Return the (X, Y) coordinate for the center point of the cell that contains the specified text.  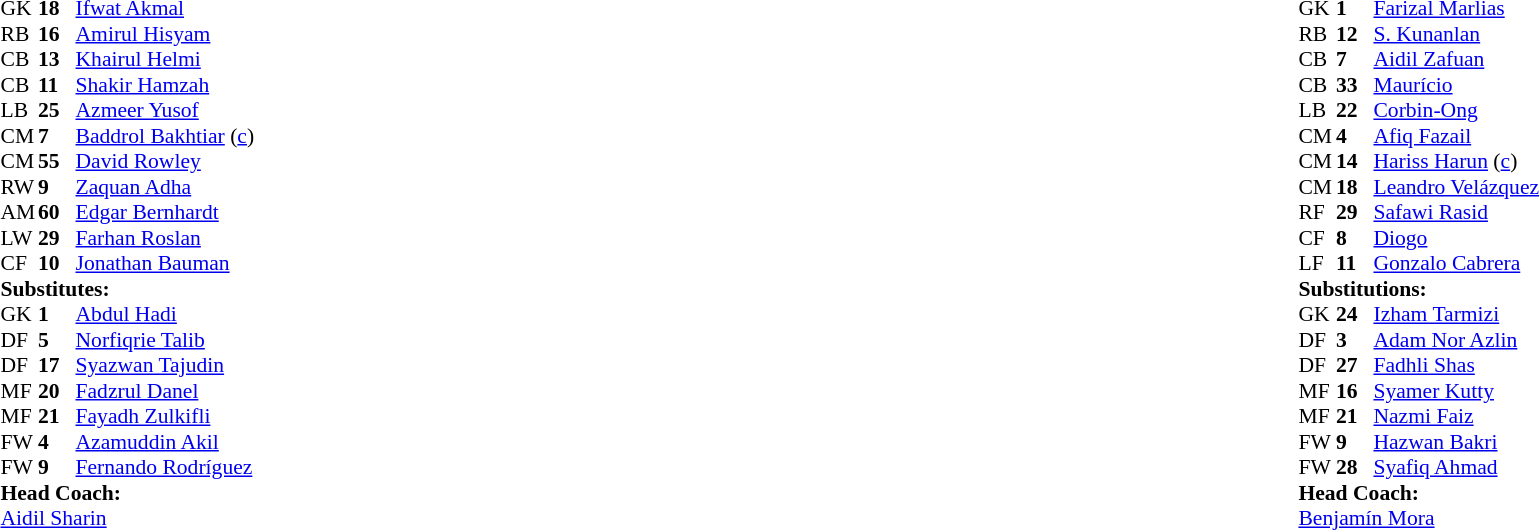
Leandro Velázquez (1456, 187)
LW (19, 238)
8 (1355, 238)
S. Kunanlan (1456, 34)
28 (1355, 467)
Fadhli Shas (1456, 365)
Nazmi Faiz (1456, 417)
Safawi Rasid (1456, 213)
RW (19, 187)
1 (57, 315)
Hariss Harun (c) (1456, 161)
Khairul Helmi (166, 59)
Adam Nor Azlin (1456, 340)
27 (1355, 365)
Corbin-Ong (1456, 111)
Edgar Bernhardt (166, 213)
24 (1355, 315)
RF (1317, 213)
3 (1355, 340)
Afiq Fazail (1456, 136)
Fadzrul Danel (166, 391)
AM (19, 213)
Jonathan Bauman (166, 263)
Syafiq Ahmad (1456, 467)
Diogo (1456, 238)
Syamer Kutty (1456, 391)
25 (57, 111)
33 (1355, 85)
Maurício (1456, 85)
13 (57, 59)
17 (57, 365)
60 (57, 213)
Shakir Hamzah (166, 85)
Aidil Zafuan (1456, 59)
Syazwan Tajudin (166, 365)
14 (1355, 161)
Azmeer Yusof (166, 111)
LF (1317, 263)
Substitutions: (1418, 289)
Zaquan Adha (166, 187)
Izham Tarmizi (1456, 315)
Gonzalo Cabrera (1456, 263)
Norfiqrie Talib (166, 340)
18 (1355, 187)
20 (57, 391)
Fernando Rodríguez (166, 467)
Azamuddin Akil (166, 442)
55 (57, 161)
22 (1355, 111)
David Rowley (166, 161)
5 (57, 340)
Amirul Hisyam (166, 34)
Farhan Roslan (166, 238)
Substitutes: (127, 289)
12 (1355, 34)
10 (57, 263)
Fayadh Zulkifli (166, 417)
Hazwan Bakri (1456, 442)
Abdul Hadi (166, 315)
Baddrol Bakhtiar (c) (166, 136)
